Search for the cell housing the specified text and yield its [X, Y] center coordinate. 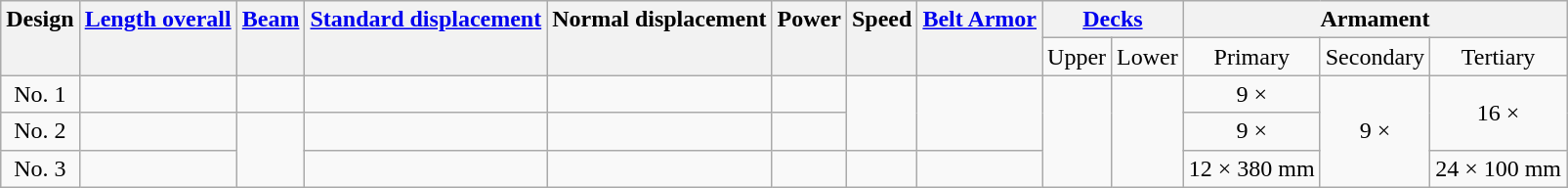
Decks [1114, 20]
Belt Armor [980, 38]
Design [40, 38]
24 × 100 mm [1499, 168]
No. 3 [40, 168]
Armament [1375, 20]
Lower [1148, 57]
Tertiary [1499, 57]
Beam [271, 38]
Primary [1251, 57]
No. 2 [40, 131]
Power [809, 38]
Length overall [158, 38]
12 × 380 mm [1251, 168]
No. 1 [40, 94]
Standard displacement [426, 38]
Upper [1077, 57]
16 × [1499, 113]
Normal displacement [659, 38]
Secondary [1375, 57]
Speed [881, 38]
